For the text-containing cell, return its midpoint in [X, Y] coordinate format. 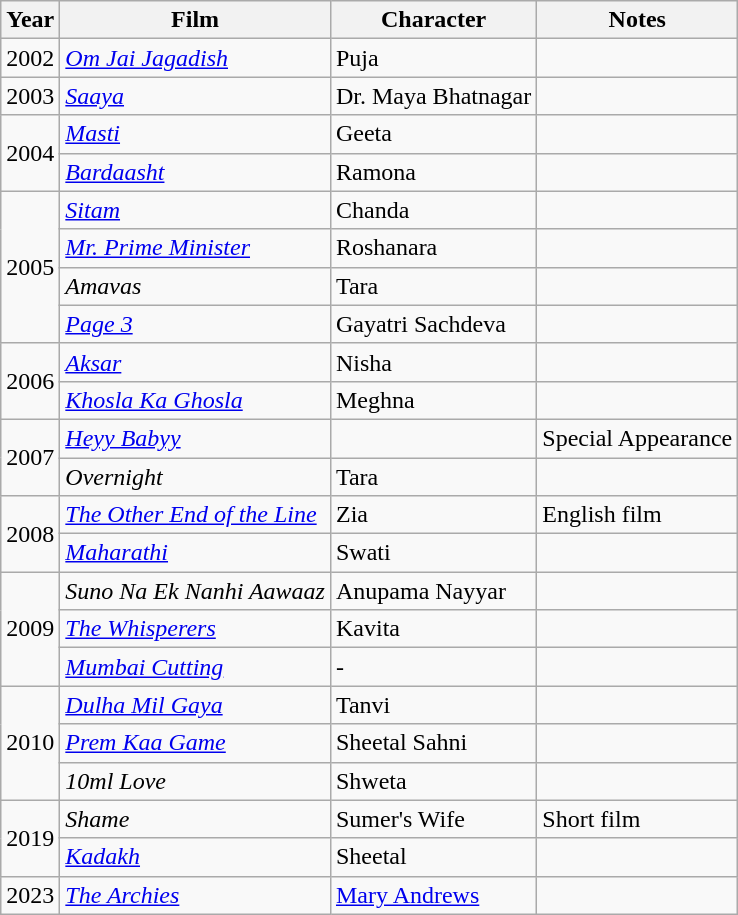
Dulha Mil Gaya [196, 705]
2008 [30, 534]
Prem Kaa Game [196, 743]
Year [30, 20]
Mumbai Cutting [196, 667]
Sumer's Wife [433, 819]
Gayatri Sachdeva [433, 324]
2010 [30, 743]
Sheetal Sahni [433, 743]
Overnight [196, 477]
English film [638, 515]
Special Appearance [638, 438]
Tanvi [433, 705]
2006 [30, 381]
Maharathi [196, 553]
Character [433, 20]
Zia [433, 515]
Bardaasht [196, 172]
Puja [433, 58]
2007 [30, 457]
Ramona [433, 172]
Shame [196, 819]
2004 [30, 153]
Film [196, 20]
2023 [30, 895]
The Other End of the Line [196, 515]
Kavita [433, 629]
The Archies [196, 895]
Meghna [433, 400]
Mr. Prime Minister [196, 248]
- [433, 667]
10ml Love [196, 781]
2009 [30, 629]
Saaya [196, 96]
Short film [638, 819]
2005 [30, 267]
Khosla Ka Ghosla [196, 400]
Mary Andrews [433, 895]
Geeta [433, 134]
2019 [30, 838]
Kadakh [196, 857]
Swati [433, 553]
2003 [30, 96]
Roshanara [433, 248]
Nisha [433, 362]
Om Jai Jagadish [196, 58]
Masti [196, 134]
Notes [638, 20]
Sitam [196, 210]
2002 [30, 58]
Amavas [196, 286]
The Whisperers [196, 629]
Suno Na Ek Nanhi Aawaaz [196, 591]
Chanda [433, 210]
Sheetal [433, 857]
Aksar [196, 362]
Shweta [433, 781]
Dr. Maya Bhatnagar [433, 96]
Anupama Nayyar [433, 591]
Page 3 [196, 324]
Heyy Babyy [196, 438]
